Return [x, y] of the center of cell containing provided text 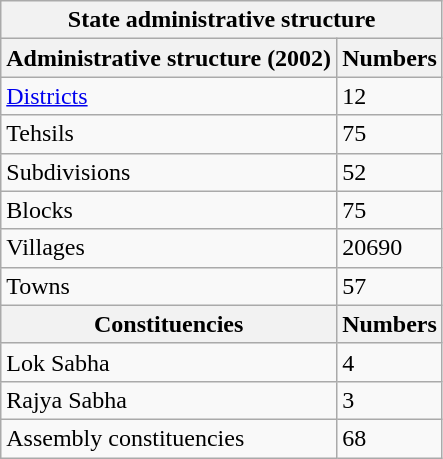
Towns [169, 286]
Assembly constituencies [169, 438]
20690 [390, 248]
Districts [169, 96]
3 [390, 400]
State administrative structure [222, 20]
4 [390, 362]
57 [390, 286]
Lok Sabha [169, 362]
Subdivisions [169, 172]
68 [390, 438]
Administrative structure (2002) [169, 58]
Villages [169, 248]
Blocks [169, 210]
Rajya Sabha [169, 400]
52 [390, 172]
12 [390, 96]
Tehsils [169, 134]
Constituencies [169, 324]
